From the cell containing the given text, extract its center point as [X, Y] coordinate. 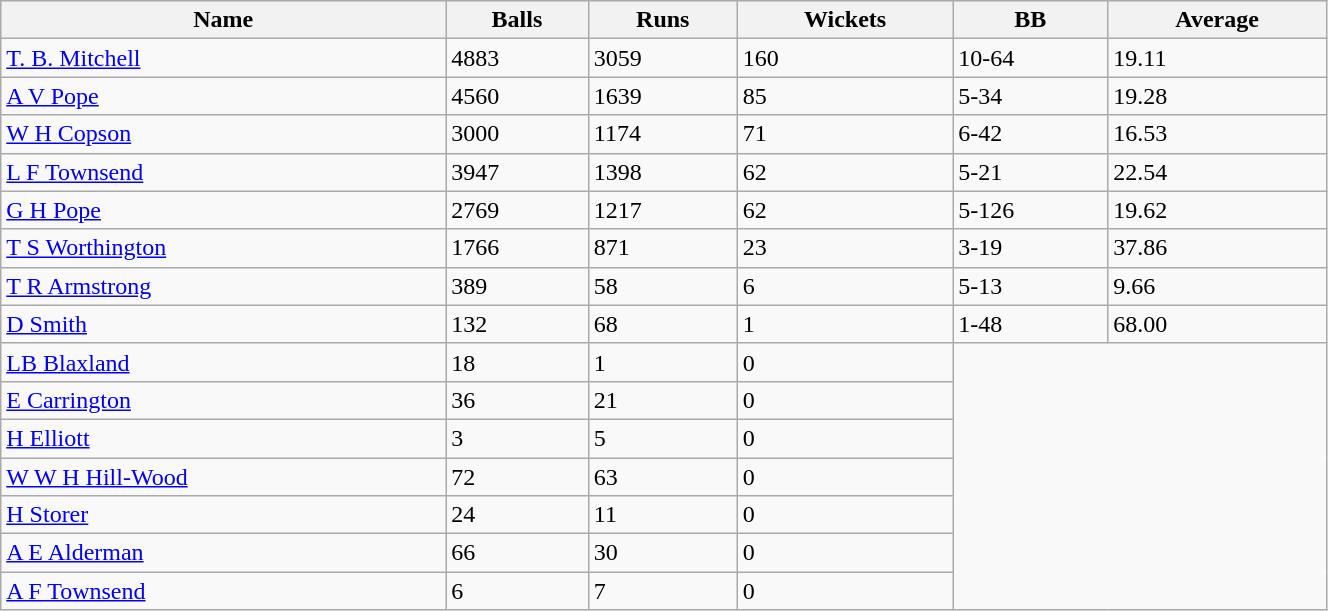
36 [518, 400]
9.66 [1218, 286]
132 [518, 324]
58 [662, 286]
18 [518, 362]
63 [662, 477]
389 [518, 286]
T. B. Mitchell [224, 58]
Average [1218, 20]
24 [518, 515]
68.00 [1218, 324]
5-21 [1030, 172]
11 [662, 515]
5 [662, 438]
A E Alderman [224, 553]
3059 [662, 58]
T R Armstrong [224, 286]
Balls [518, 20]
1639 [662, 96]
W H Copson [224, 134]
5-34 [1030, 96]
A F Townsend [224, 591]
4560 [518, 96]
22.54 [1218, 172]
T S Worthington [224, 248]
1174 [662, 134]
4883 [518, 58]
72 [518, 477]
3947 [518, 172]
6-42 [1030, 134]
LB Blaxland [224, 362]
H Storer [224, 515]
7 [662, 591]
L F Townsend [224, 172]
H Elliott [224, 438]
30 [662, 553]
19.62 [1218, 210]
Name [224, 20]
19.11 [1218, 58]
W W H Hill-Wood [224, 477]
10-64 [1030, 58]
5-13 [1030, 286]
A V Pope [224, 96]
1-48 [1030, 324]
16.53 [1218, 134]
2769 [518, 210]
3-19 [1030, 248]
D Smith [224, 324]
5-126 [1030, 210]
871 [662, 248]
66 [518, 553]
21 [662, 400]
19.28 [1218, 96]
Runs [662, 20]
23 [845, 248]
160 [845, 58]
1766 [518, 248]
G H Pope [224, 210]
3 [518, 438]
1217 [662, 210]
E Carrington [224, 400]
68 [662, 324]
37.86 [1218, 248]
85 [845, 96]
71 [845, 134]
BB [1030, 20]
Wickets [845, 20]
3000 [518, 134]
1398 [662, 172]
